Identify which cell holds the provided text, then report its [x, y] central coordinate. 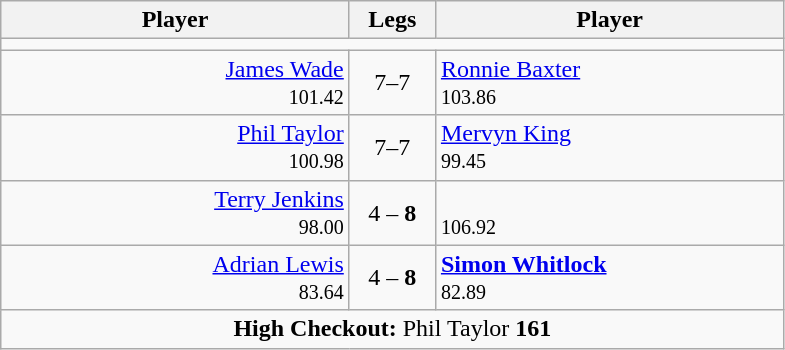
Terry Jenkins 98.00 [176, 212]
High Checkout: Phil Taylor 161 [392, 329]
Ronnie Baxter 103.86 [610, 82]
Phil Taylor 100.98 [176, 148]
Simon Whitlock 82.89 [610, 278]
James Wade 101.42 [176, 82]
Legs [392, 20]
Mervyn King 99.45 [610, 148]
Adrian Lewis 83.64 [176, 278]
106.92 [610, 212]
